Pinpoint the cell where the given text exists, returning its [x, y] midpoint coordinate. 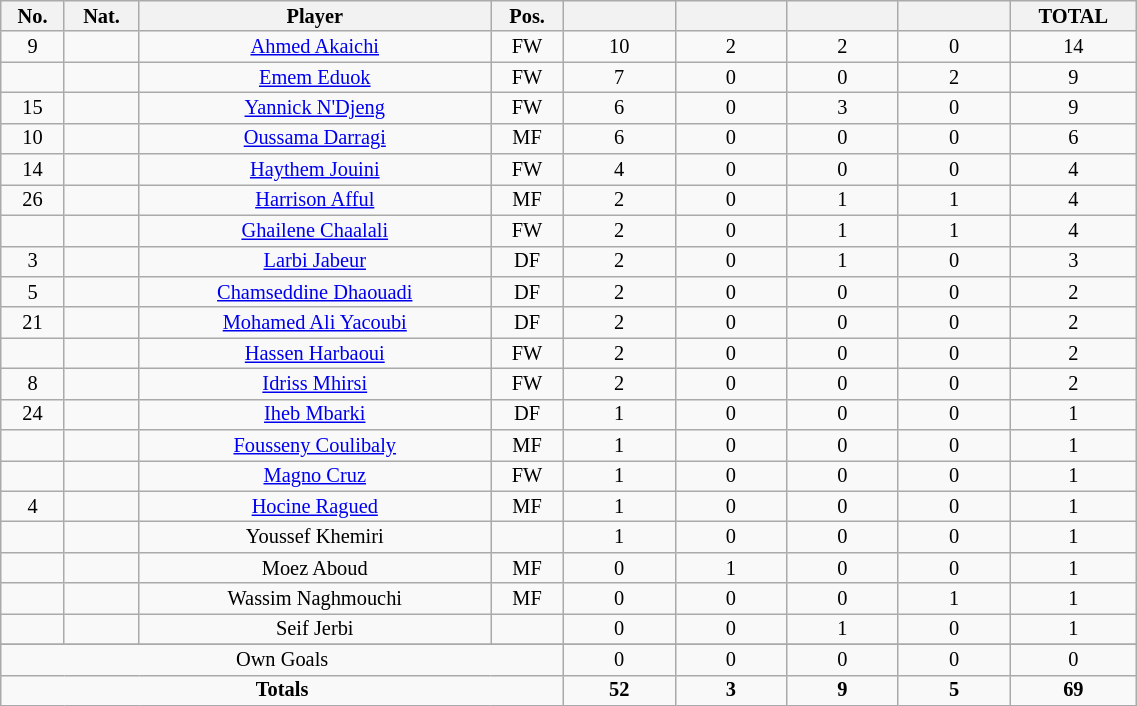
Ahmed Akaichi [315, 46]
Nat. [101, 16]
26 [33, 200]
Own Goals [282, 660]
Pos. [528, 16]
Haythem Jouini [315, 170]
Harrison Afful [315, 200]
Emem Eduok [315, 78]
Yannick N'Djeng [315, 108]
Fousseny Coulibaly [315, 446]
52 [619, 690]
21 [33, 322]
7 [619, 78]
Larbi Jabeur [315, 262]
Hocine Ragued [315, 506]
Hassen Harbaoui [315, 354]
Magno Cruz [315, 476]
Totals [282, 690]
69 [1074, 690]
Youssef Khemiri [315, 538]
Idriss Mhirsi [315, 384]
Wassim Naghmouchi [315, 598]
Chamseddine Dhaouadi [315, 292]
Oussama Darragi [315, 138]
Mohamed Ali Yacoubi [315, 322]
Moez Aboud [315, 568]
Ghailene Chaalali [315, 230]
Seif Jerbi [315, 628]
No. [33, 16]
24 [33, 414]
TOTAL [1074, 16]
Iheb Mbarki [315, 414]
8 [33, 384]
15 [33, 108]
Player [315, 16]
